Scan for the cell matching the given text and deliver its [x, y] coordinate at center. 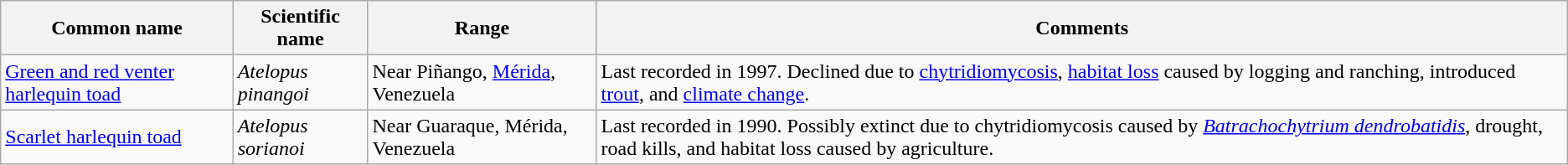
Near Guaraque, Mérida, Venezuela [482, 137]
Range [482, 28]
Scarlet harlequin toad [117, 137]
Scientific name [300, 28]
Near Piñango, Mérida, Venezuela [482, 82]
Atelopus sorianoi [300, 137]
Comments [1082, 28]
Common name [117, 28]
Atelopus pinangoi [300, 82]
Last recorded in 1997. Declined due to chytridiomycosis, habitat loss caused by logging and ranching, introduced trout, and climate change. [1082, 82]
Green and red venter harlequin toad [117, 82]
